Locate the cell with the specified text and output its [x, y] center coordinate. 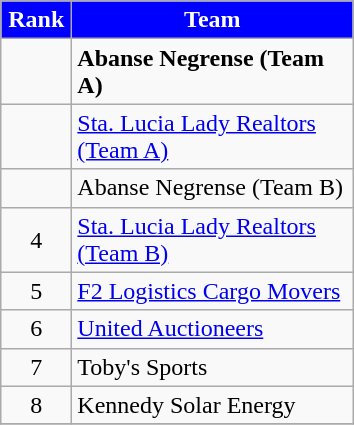
Toby's Sports [212, 367]
5 [36, 291]
Kennedy Solar Energy [212, 405]
Rank [36, 20]
8 [36, 405]
United Auctioneers [212, 329]
Abanse Negrense (Team A) [212, 72]
Sta. Lucia Lady Realtors (Team B) [212, 240]
Abanse Negrense (Team B) [212, 188]
Sta. Lucia Lady Realtors (Team A) [212, 136]
7 [36, 367]
Team [212, 20]
F2 Logistics Cargo Movers [212, 291]
6 [36, 329]
4 [36, 240]
